Provide the [x, y] coordinate of the cell's center where the given text is located.  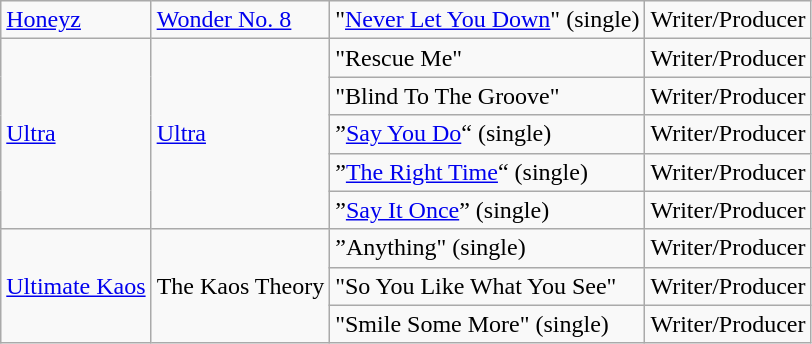
”Anything" (single) [488, 248]
"Never Let You Down" (single) [488, 20]
Wonder No. 8 [240, 20]
”Say It Once” (single) [488, 210]
The Kaos Theory [240, 286]
"Smile Some More" (single) [488, 324]
Honeyz [76, 20]
"Rescue Me" [488, 58]
Ultimate Kaos [76, 286]
”The Right Time“ (single) [488, 172]
"So You Like What You See" [488, 286]
"Blind To The Groove" [488, 96]
”Say You Do“ (single) [488, 134]
